Detect which cell encompasses the target text, then output its (X, Y) center coordinate. 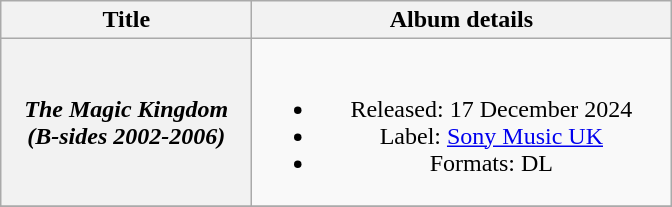
The Magic Kingdom(B-sides 2002-2006) (126, 122)
Released: 17 December 2024Label: Sony Music UKFormats: DL (462, 122)
Title (126, 20)
Album details (462, 20)
